Provide the [X, Y] coordinate of the cell's center where the given text is located.  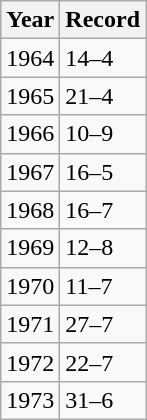
1970 [30, 286]
1965 [30, 96]
1966 [30, 134]
16–7 [103, 210]
1969 [30, 248]
27–7 [103, 324]
12–8 [103, 248]
1968 [30, 210]
1964 [30, 58]
10–9 [103, 134]
1973 [30, 400]
16–5 [103, 172]
Record [103, 20]
31–6 [103, 400]
14–4 [103, 58]
22–7 [103, 362]
11–7 [103, 286]
21–4 [103, 96]
1967 [30, 172]
Year [30, 20]
1972 [30, 362]
1971 [30, 324]
